Return (X, Y) of the center of cell containing provided text 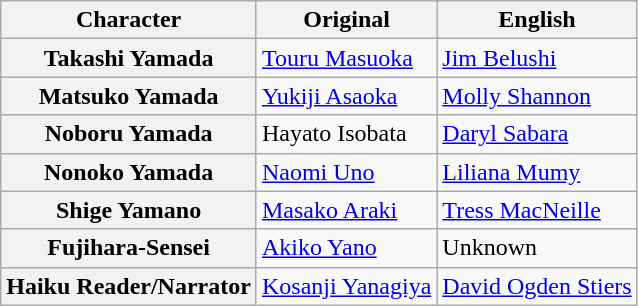
Daryl Sabara (537, 134)
Yukiji Asaoka (346, 96)
Hayato Isobata (346, 134)
Jim Belushi (537, 58)
Nonoko Yamada (129, 172)
Character (129, 20)
David Ogden Stiers (537, 286)
Masako Araki (346, 210)
Molly Shannon (537, 96)
Takashi Yamada (129, 58)
Tress MacNeille (537, 210)
Noboru Yamada (129, 134)
Akiko Yano (346, 248)
Shige Yamano (129, 210)
Original (346, 20)
English (537, 20)
Haiku Reader/Narrator (129, 286)
Liliana Mumy (537, 172)
Matsuko Yamada (129, 96)
Touru Masuoka (346, 58)
Fujihara-Sensei (129, 248)
Unknown (537, 248)
Naomi Uno (346, 172)
Kosanji Yanagiya (346, 286)
